For the text-containing cell, return its midpoint in [x, y] coordinate format. 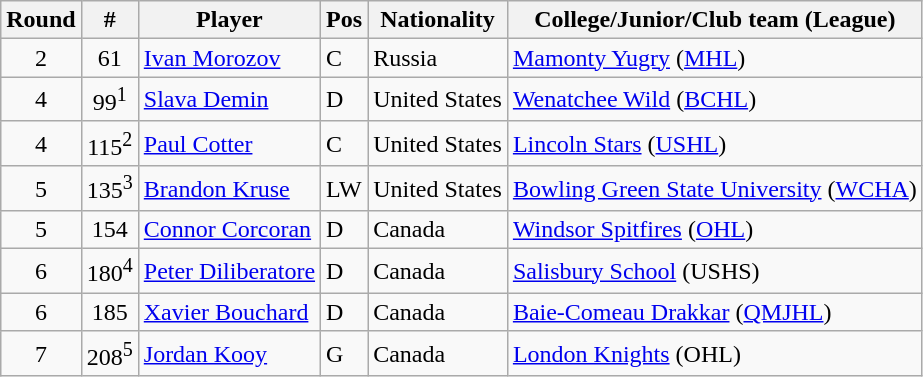
Peter Diliberatore [229, 272]
Baie-Comeau Drakkar (QMJHL) [714, 312]
991 [110, 100]
Pos [344, 20]
Lincoln Stars (USHL) [714, 144]
Slava Demin [229, 100]
154 [110, 230]
Jordan Kooy [229, 354]
Paul Cotter [229, 144]
# [110, 20]
2 [41, 58]
Nationality [438, 20]
Salisbury School (USHS) [714, 272]
Connor Corcoran [229, 230]
1152 [110, 144]
Wenatchee Wild (BCHL) [714, 100]
1353 [110, 188]
G [344, 354]
2085 [110, 354]
London Knights (OHL) [714, 354]
Bowling Green State University (WCHA) [714, 188]
LW [344, 188]
Player [229, 20]
61 [110, 58]
College/Junior/Club team (League) [714, 20]
185 [110, 312]
Ivan Morozov [229, 58]
7 [41, 354]
1804 [110, 272]
Xavier Bouchard [229, 312]
Windsor Spitfires (OHL) [714, 230]
Russia [438, 58]
Round [41, 20]
Mamonty Yugry (MHL) [714, 58]
Brandon Kruse [229, 188]
